Extract the [x, y] coordinate from the center of the cell holding the provided text.  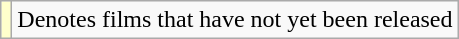
Denotes films that have not yet been released [235, 20]
